For the text-containing cell, return its midpoint in (X, Y) coordinate format. 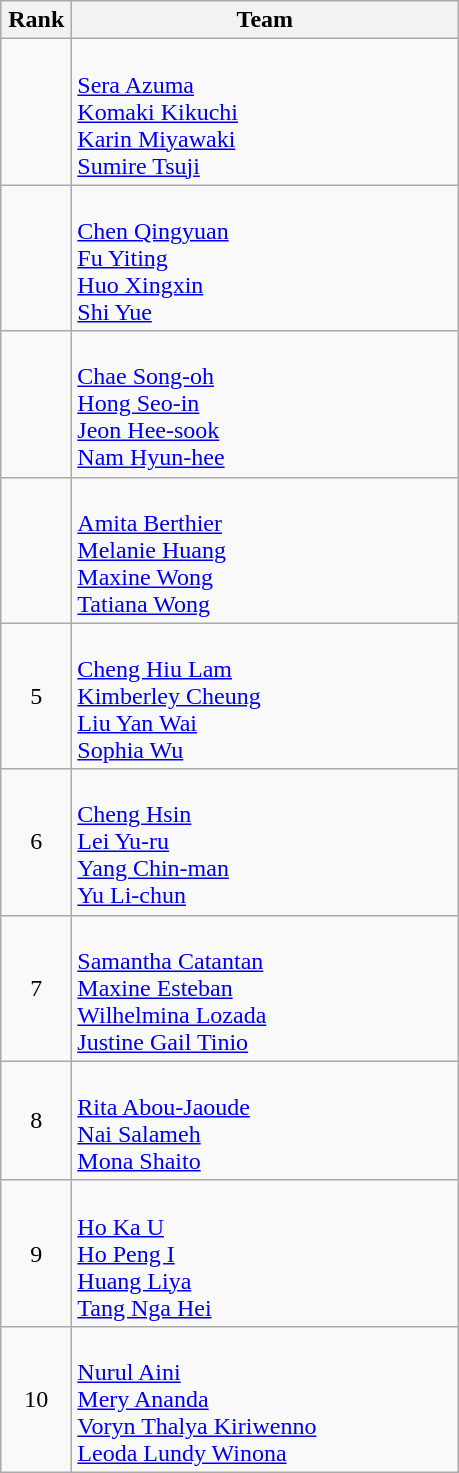
Amita BerthierMelanie HuangMaxine WongTatiana Wong (265, 550)
5 (36, 696)
6 (36, 842)
Sera AzumaKomaki KikuchiKarin MiyawakiSumire Tsuji (265, 112)
7 (36, 988)
Rita Abou-JaoudeNai SalamehMona Shaito (265, 1120)
Cheng Hiu LamKimberley CheungLiu Yan WaiSophia Wu (265, 696)
10 (36, 1399)
8 (36, 1120)
Chae Song-ohHong Seo-inJeon Hee-sookNam Hyun-hee (265, 404)
9 (36, 1253)
Nurul AiniMery AnandaVoryn Thalya KiriwennoLeoda Lundy Winona (265, 1399)
Chen QingyuanFu YitingHuo XingxinShi Yue (265, 258)
Ho Ka UHo Peng IHuang LiyaTang Nga Hei (265, 1253)
Samantha CatantanMaxine EstebanWilhelmina LozadaJustine Gail Tinio (265, 988)
Team (265, 20)
Rank (36, 20)
Cheng HsinLei Yu-ruYang Chin-manYu Li-chun (265, 842)
